Identify which cell holds the provided text, then report its [x, y] central coordinate. 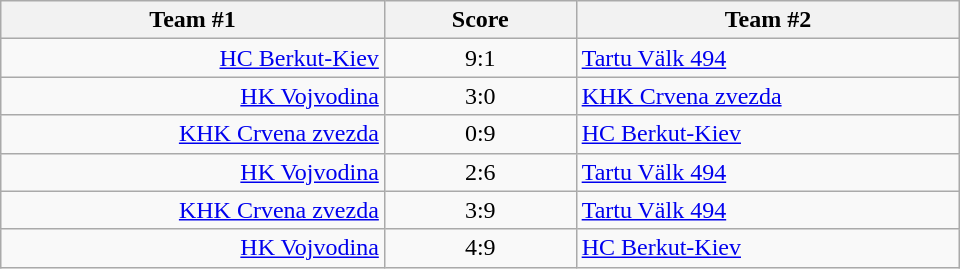
4:9 [480, 248]
0:9 [480, 134]
Team #2 [768, 20]
2:6 [480, 172]
9:1 [480, 58]
Team #1 [193, 20]
Score [480, 20]
3:0 [480, 96]
3:9 [480, 210]
